Capture the cell that displays the provided text and extract its (x, y) central coordinate. 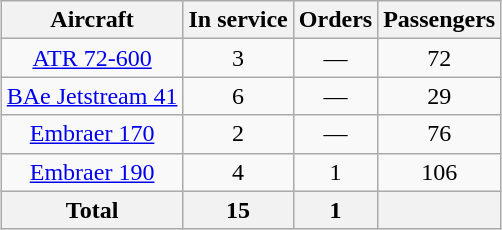
3 (238, 58)
ATR 72-600 (92, 58)
2 (238, 134)
106 (440, 172)
Aircraft (92, 20)
72 (440, 58)
Embraer 190 (92, 172)
In service (238, 20)
Orders (335, 20)
15 (238, 210)
6 (238, 96)
BAe Jetstream 41 (92, 96)
Passengers (440, 20)
Total (92, 210)
76 (440, 134)
4 (238, 172)
Embraer 170 (92, 134)
29 (440, 96)
